Determine the [X, Y] coordinate at the center of the cell enclosing the given text.  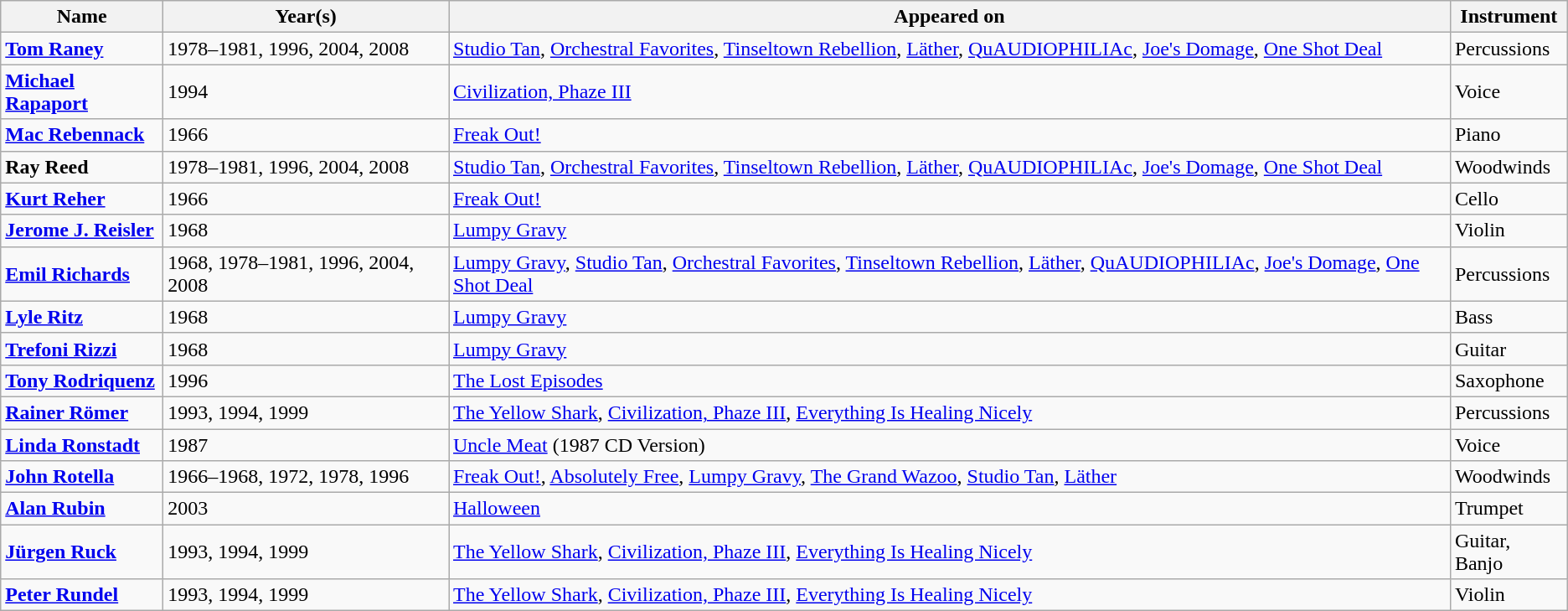
Mac Rebennack [82, 135]
Ray Reed [82, 167]
Name [82, 17]
1996 [307, 381]
John Rotella [82, 477]
Halloween [950, 509]
Uncle Meat (1987 CD Version) [950, 445]
Bass [1509, 317]
Emil Richards [82, 273]
Cello [1509, 199]
Saxophone [1509, 381]
Guitar [1509, 349]
1994 [307, 92]
Peter Rundel [82, 595]
Tony Rodriquenz [82, 381]
Trefoni Rizzi [82, 349]
Civilization, Phaze III [950, 92]
1987 [307, 445]
Appeared on [950, 17]
Freak Out!, Absolutely Free, Lumpy Gravy, The Grand Wazoo, Studio Tan, Läther [950, 477]
1966–1968, 1972, 1978, 1996 [307, 477]
Lumpy Gravy, Studio Tan, Orchestral Favorites, Tinseltown Rebellion, Läther, QuAUDIOPHILIAc, Joe's Domage, One Shot Deal [950, 273]
Instrument [1509, 17]
Tom Raney [82, 49]
Piano [1509, 135]
Jürgen Ruck [82, 551]
Year(s) [307, 17]
Kurt Reher [82, 199]
Lyle Ritz [82, 317]
Rainer Römer [82, 412]
Linda Ronstadt [82, 445]
The Lost Episodes [950, 381]
2003 [307, 509]
Alan Rubin [82, 509]
1968, 1978–1981, 1996, 2004, 2008 [307, 273]
Trumpet [1509, 509]
Jerome J. Reisler [82, 230]
Guitar, Banjo [1509, 551]
Michael Rapaport [82, 92]
